Determine the (X, Y) coordinate at the center of the cell enclosing the given text.  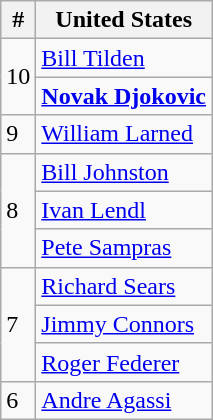
Bill Johnston (124, 172)
Ivan Lendl (124, 210)
6 (18, 400)
Richard Sears (124, 286)
10 (18, 77)
9 (18, 134)
William Larned (124, 134)
8 (18, 210)
Bill Tilden (124, 58)
7 (18, 324)
United States (124, 20)
Novak Djokovic (124, 96)
Andre Agassi (124, 400)
# (18, 20)
Jimmy Connors (124, 324)
Roger Federer (124, 362)
Pete Sampras (124, 248)
